Locate the cell with the specified text and output its (X, Y) center coordinate. 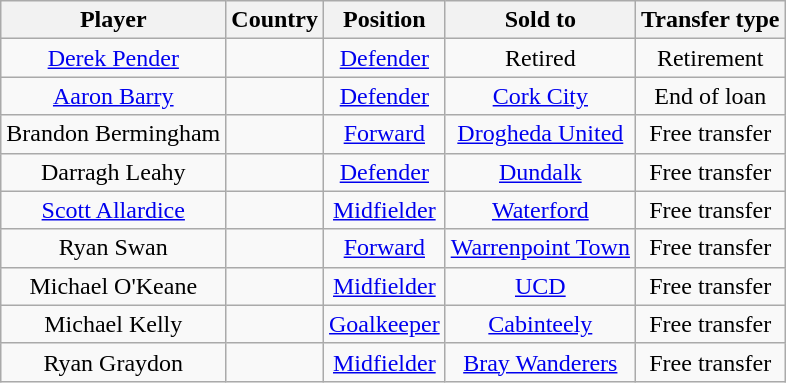
Retired (540, 58)
Derek Pender (114, 58)
Michael O'Keane (114, 286)
Ryan Swan (114, 248)
Brandon Bermingham (114, 134)
Michael Kelly (114, 324)
Waterford (540, 210)
Dundalk (540, 172)
Country (275, 20)
Warrenpoint Town (540, 248)
Sold to (540, 20)
End of loan (710, 96)
Bray Wanderers (540, 362)
Cabinteely (540, 324)
Transfer type (710, 20)
Player (114, 20)
Aaron Barry (114, 96)
Darragh Leahy (114, 172)
Ryan Graydon (114, 362)
Cork City (540, 96)
Position (385, 20)
Retirement (710, 58)
UCD (540, 286)
Drogheda United (540, 134)
Scott Allardice (114, 210)
Goalkeeper (385, 324)
